Locate the cell with the specified text and output its [x, y] center coordinate. 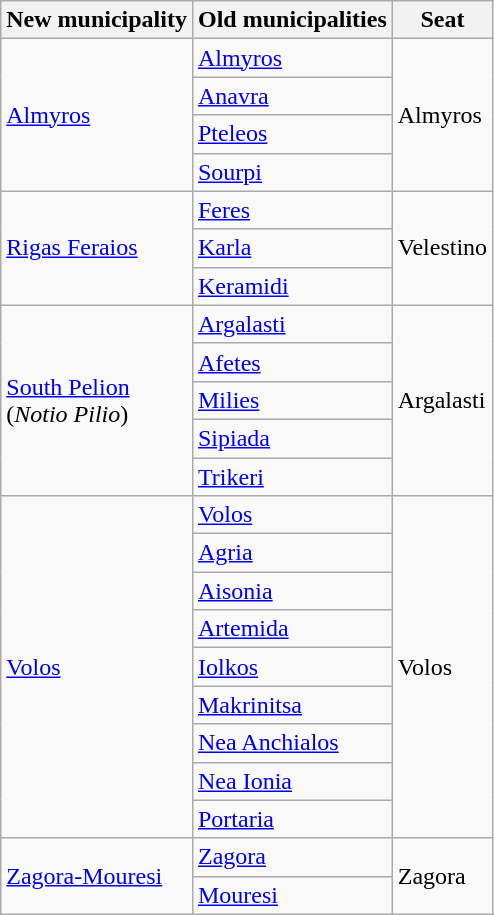
Feres [292, 210]
Sourpi [292, 172]
Portaria [292, 819]
Nea Anchialos [292, 743]
Makrinitsa [292, 705]
New municipality [97, 20]
Zagora-Mouresi [97, 876]
Anavra [292, 96]
Seat [442, 20]
Aisonia [292, 591]
South Pelion (Notio Pilio) [97, 400]
Keramidi [292, 286]
Artemida [292, 629]
Milies [292, 400]
Pteleos [292, 134]
Afetes [292, 362]
Iolkos [292, 667]
Rigas Feraios [97, 248]
Velestino [442, 248]
Old municipalities [292, 20]
Trikeri [292, 477]
Agria [292, 553]
Sipiada [292, 438]
Nea Ionia [292, 781]
Karla [292, 248]
Mouresi [292, 895]
